Capture the cell that displays the provided text and extract its (X, Y) central coordinate. 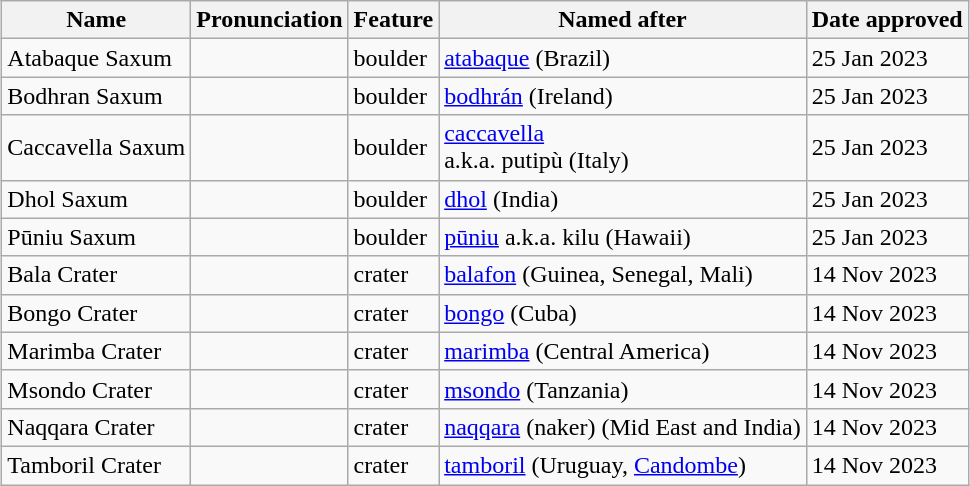
Atabaque Saxum (96, 58)
pūniu a.k.a. kilu (Hawaii) (623, 237)
bodhrán (Ireland) (623, 96)
dhol (India) (623, 199)
marimba (Central America) (623, 351)
naqqara (naker) (Mid East and India) (623, 427)
msondo (Tanzania) (623, 389)
Bongo Crater (96, 313)
Named after (623, 20)
tamboril (Uruguay, Candombe) (623, 465)
Dhol Saxum (96, 199)
atabaque (Brazil) (623, 58)
Tamboril Crater (96, 465)
Pūniu Saxum (96, 237)
Pronunciation (270, 20)
Bala Crater (96, 275)
Date approved (887, 20)
Naqqara Crater (96, 427)
Msondo Crater (96, 389)
Name (96, 20)
Caccavella Saxum (96, 148)
bongo (Cuba) (623, 313)
balafon (Guinea, Senegal, Mali) (623, 275)
caccavella a.k.a. putipù (Italy) (623, 148)
Bodhran Saxum (96, 96)
Feature (394, 20)
Marimba Crater (96, 351)
